From the cell containing the given text, extract its center point as (x, y) coordinate. 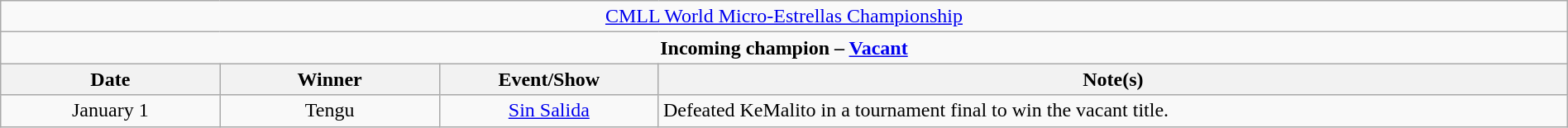
Incoming champion – Vacant (784, 48)
Note(s) (1113, 79)
Tengu (329, 111)
Date (111, 79)
Defeated KeMalito in a tournament final to win the vacant title. (1113, 111)
Winner (329, 79)
January 1 (111, 111)
Event/Show (549, 79)
Sin Salida (549, 111)
CMLL World Micro-Estrellas Championship (784, 17)
